From the cell containing the given text, extract its center point as [x, y] coordinate. 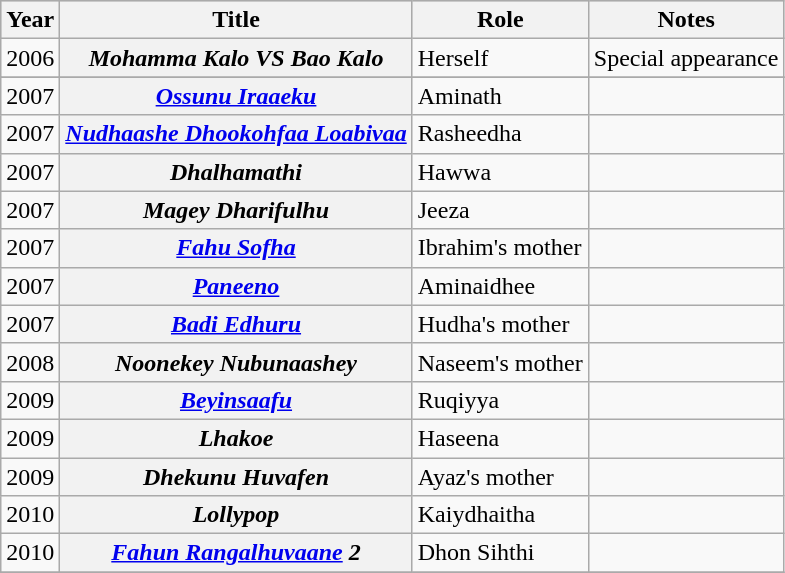
Dhekunu Huvafen [236, 477]
Ossunu Iraaeku [236, 96]
Hudha's mother [500, 324]
Role [500, 20]
Dhalhamathi [236, 172]
2008 [30, 362]
Haseena [500, 438]
Kaiydhaitha [500, 515]
Dhon Sihthi [500, 553]
Notes [686, 20]
Ayaz's mother [500, 477]
Naseem's mother [500, 362]
Fahun Rangalhuvaane 2 [236, 553]
Ruqiyya [500, 400]
Paneeno [236, 286]
Mohamma Kalo VS Bao Kalo [236, 58]
Rasheedha [500, 134]
Beyinsaafu [236, 400]
Badi Edhuru [236, 324]
Special appearance [686, 58]
Ibrahim's mother [500, 248]
Herself [500, 58]
Magey Dharifulhu [236, 210]
Aminath [500, 96]
Year [30, 20]
Noonekey Nubunaashey [236, 362]
Jeeza [500, 210]
Lhakoe [236, 438]
Title [236, 20]
Hawwa [500, 172]
Aminaidhee [500, 286]
Nudhaashe Dhookohfaa Loabivaa [236, 134]
2006 [30, 58]
Fahu Sofha [236, 248]
Lollypop [236, 515]
